Return (x, y) of the center of cell containing provided text 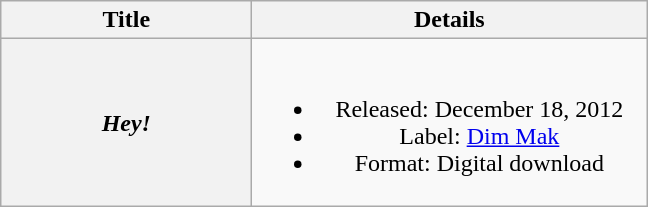
Hey! (126, 122)
Title (126, 20)
Details (450, 20)
Released: December 18, 2012Label: Dim MakFormat: Digital download (450, 122)
